Output the (X, Y) coordinate of the center of the cell containing the given text.  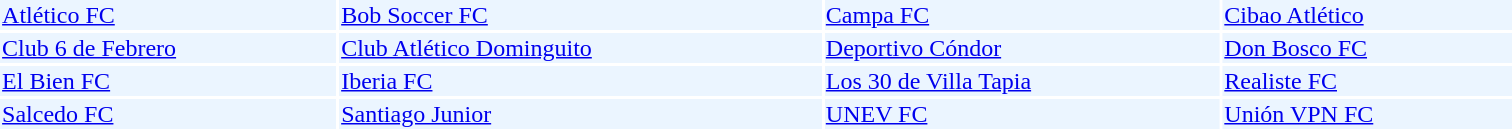
Bob Soccer FC (581, 15)
Santiago Junior (581, 114)
Don Bosco FC (1368, 48)
UNEV FC (1022, 114)
Los 30 de Villa Tapia (1022, 81)
El Bien FC (169, 81)
Club Atlético Dominguito (581, 48)
Atlético FC (169, 15)
Unión VPN FC (1368, 114)
Salcedo FC (169, 114)
Realiste FC (1368, 81)
Iberia FC (581, 81)
Campa FC (1022, 15)
Cibao Atlético (1368, 15)
Deportivo Cóndor (1022, 48)
Club 6 de Febrero (169, 48)
